Scan for the cell matching the given text and deliver its [X, Y] coordinate at center. 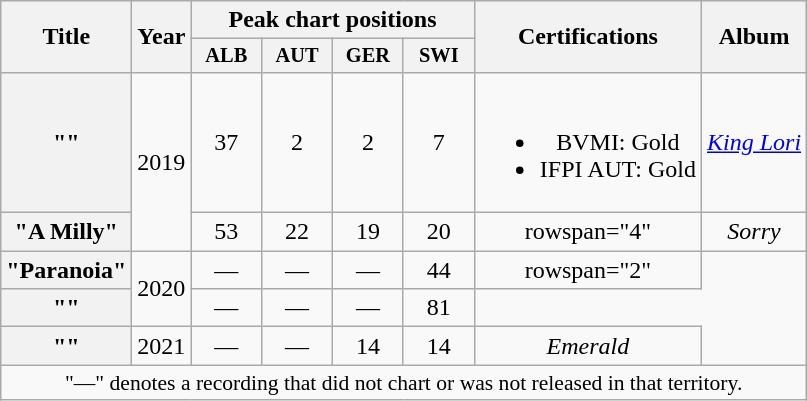
20 [438, 232]
Emerald [588, 346]
Peak chart positions [332, 20]
"—" denotes a recording that did not chart or was not released in that territory. [404, 383]
Title [66, 37]
ALB [226, 56]
rowspan="2" [588, 270]
Album [754, 37]
"A Milly" [66, 232]
rowspan="4" [588, 232]
22 [298, 232]
7 [438, 142]
GER [368, 56]
44 [438, 270]
81 [438, 308]
Year [162, 37]
2019 [162, 161]
37 [226, 142]
2020 [162, 289]
Certifications [588, 37]
19 [368, 232]
"Paranoia" [66, 270]
AUT [298, 56]
2021 [162, 346]
BVMI: GoldIFPI AUT: Gold [588, 142]
53 [226, 232]
Sorry [754, 232]
SWI [438, 56]
King Lori [754, 142]
